Return [X, Y] of the center of cell containing provided text 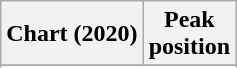
Chart (2020) [72, 34]
Peakposition [189, 34]
